Search for the cell housing the specified text and yield its [x, y] center coordinate. 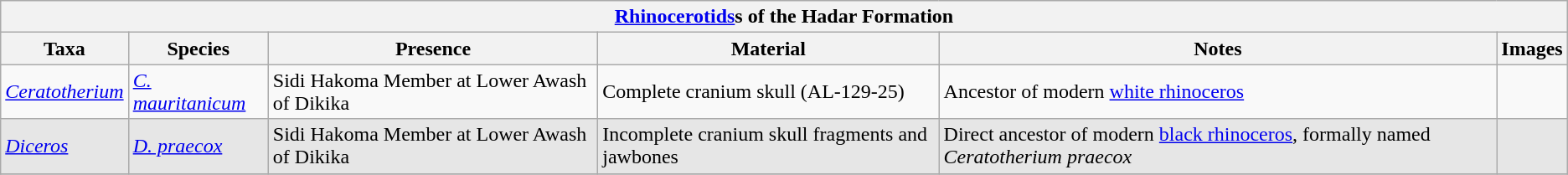
Species [198, 49]
Notes [1218, 49]
Complete cranium skull (AL-129-25) [769, 92]
Ancestor of modern white rhinoceros [1218, 92]
Rhinocerotidss of the Hadar Formation [784, 17]
Ceratotherium [64, 92]
C. mauritanicum [198, 92]
Presence [432, 49]
Direct ancestor of modern black rhinoceros, formally named Ceratotherium praecox [1218, 146]
Material [769, 49]
Incomplete cranium skull fragments and jawbones [769, 146]
Taxa [64, 49]
Diceros [64, 146]
Images [1532, 49]
D. praecox [198, 146]
